Identify which cell holds the provided text, then report its (x, y) central coordinate. 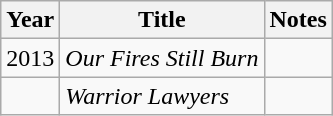
Our Fires Still Burn (162, 58)
Warrior Lawyers (162, 96)
Notes (298, 20)
Title (162, 20)
2013 (30, 58)
Year (30, 20)
